Return [x, y] of the center of cell containing provided text 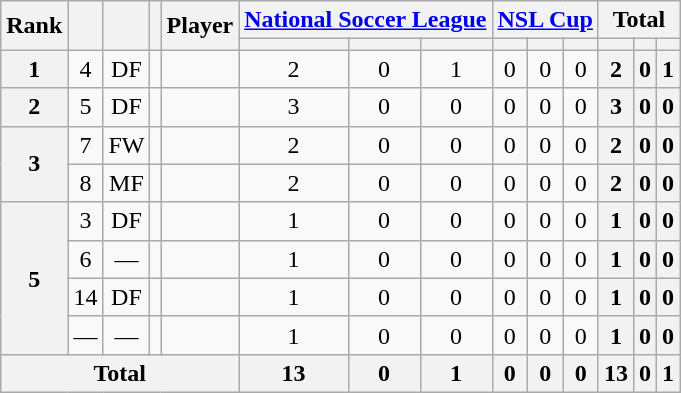
National Soccer League [366, 20]
4 [86, 69]
FW [126, 145]
Rank [34, 26]
7 [86, 145]
14 [86, 297]
8 [86, 183]
6 [86, 259]
NSL Cup [545, 20]
MF [126, 183]
Player [200, 26]
